Extract the (x, y) coordinate from the center of the cell holding the provided text.  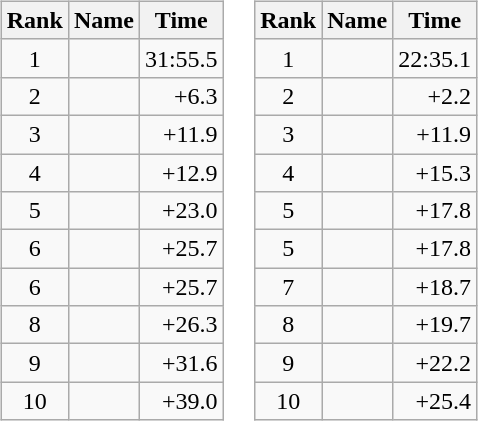
+12.9 (181, 173)
+15.3 (435, 173)
+22.2 (435, 363)
+19.7 (435, 325)
+23.0 (181, 211)
+6.3 (181, 96)
+2.2 (435, 96)
+31.6 (181, 363)
22:35.1 (435, 58)
+39.0 (181, 401)
7 (288, 287)
31:55.5 (181, 58)
+18.7 (435, 287)
+25.4 (435, 401)
+26.3 (181, 325)
